Determine the (x, y) coordinate at the center of the cell enclosing the given text.  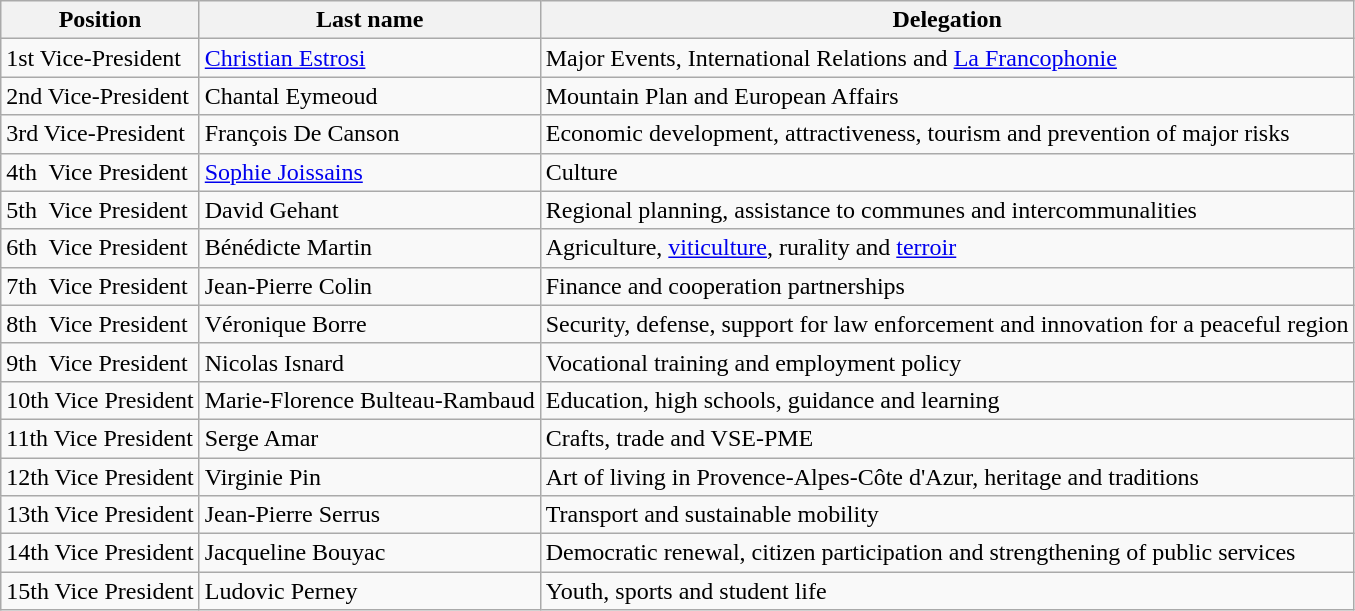
Nicolas Isnard (370, 362)
Bénédicte Martin (370, 248)
Economic development, attractiveness, tourism and prevention of major risks (947, 134)
Serge Amar (370, 438)
15th Vice President (100, 591)
5th Vice President (100, 210)
10th Vice President (100, 400)
14th Vice President (100, 553)
Education, high schools, guidance and learning (947, 400)
Crafts, trade and VSE-PME (947, 438)
3rd Vice-President (100, 134)
Position (100, 20)
Marie-Florence Bulteau-Rambaud (370, 400)
François De Canson (370, 134)
13th Vice President (100, 515)
Virginie Pin (370, 477)
Youth, sports and student life (947, 591)
1st Vice-President (100, 58)
Vocational training and employment policy (947, 362)
Christian Estrosi (370, 58)
Jacqueline Bouyac (370, 553)
Chantal Eymeoud (370, 96)
2nd Vice-President (100, 96)
12th Vice President (100, 477)
Security, defense, support for law enforcement and innovation for a peaceful region (947, 324)
Finance and cooperation partnerships (947, 286)
Transport and sustainable mobility (947, 515)
9th Vice President (100, 362)
Regional planning, assistance to communes and intercommunalities (947, 210)
11th Vice President (100, 438)
Delegation (947, 20)
Art of living in Provence-Alpes-Côte d'Azur, heritage and traditions (947, 477)
Sophie Joissains (370, 172)
Mountain Plan and European Affairs (947, 96)
Culture (947, 172)
Democratic renewal, citizen participation and strengthening of public services (947, 553)
Last name (370, 20)
4th Vice President (100, 172)
Major Events, International Relations and La Francophonie (947, 58)
6th Vice President (100, 248)
David Gehant (370, 210)
Jean-Pierre Colin (370, 286)
Agriculture, viticulture, rurality and terroir (947, 248)
Véronique Borre (370, 324)
7th Vice President (100, 286)
Jean-Pierre Serrus (370, 515)
8th Vice President (100, 324)
Ludovic Perney (370, 591)
